Detect which cell encompasses the target text, then output its (X, Y) center coordinate. 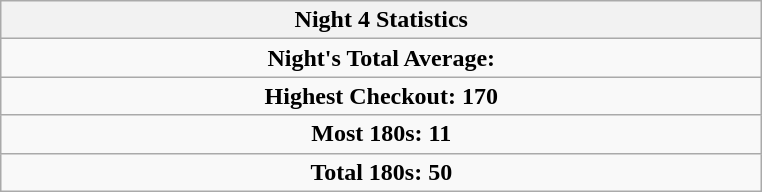
Highest Checkout: 170 (382, 96)
Night 4 Statistics (382, 20)
Night's Total Average: (382, 58)
Total 180s: 50 (382, 172)
Most 180s: 11 (382, 134)
